Determine the [x, y] coordinate at the center of the cell enclosing the given text.  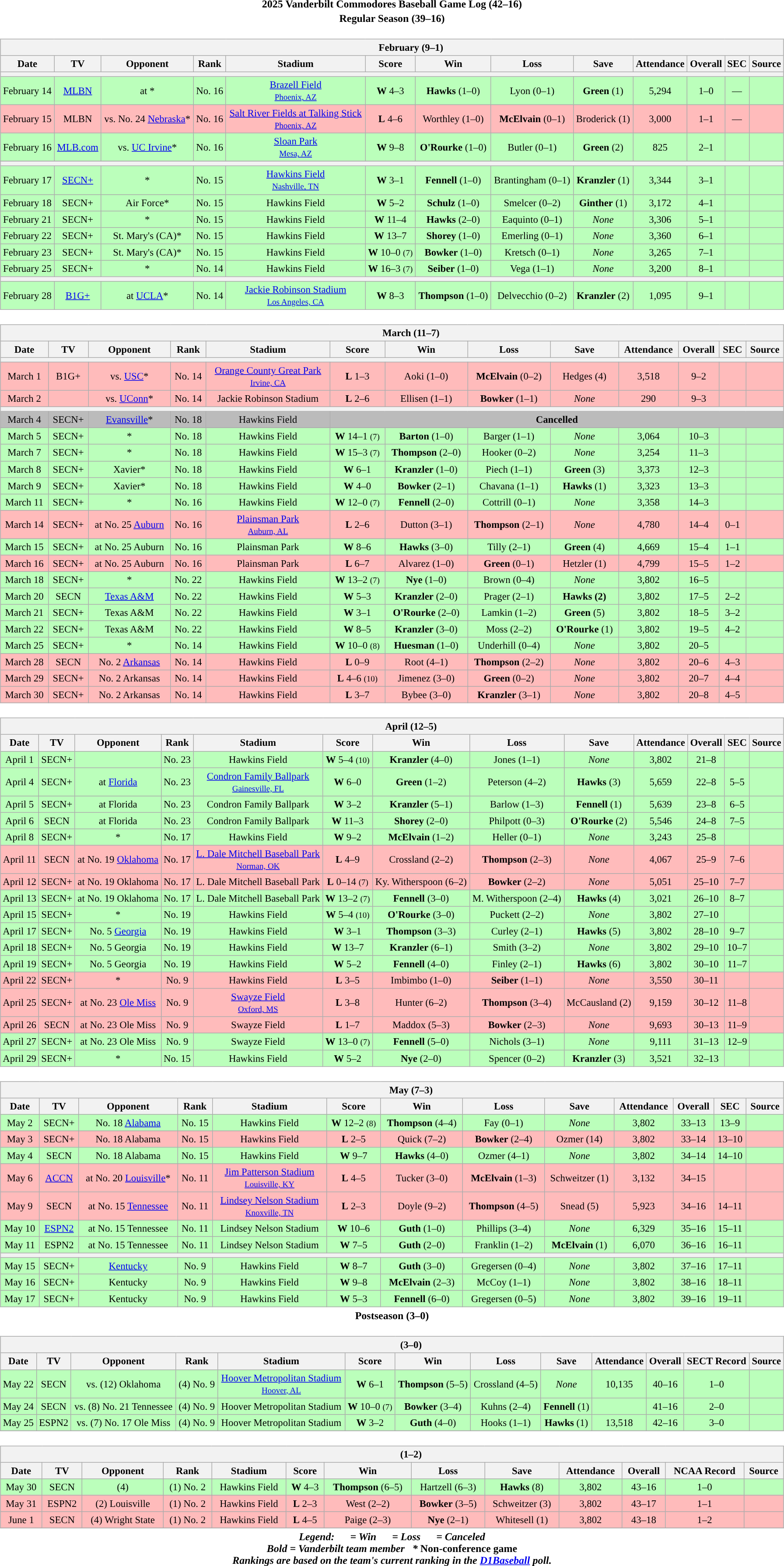
18–5 [699, 613]
7–5 [737, 821]
Curley (2–1) [517, 931]
March 22 [24, 629]
W 6–0 [348, 782]
McElvain (1) [579, 1245]
April 26 [20, 1025]
2–0 [717, 1406]
Guth (2–0) [422, 1245]
W 16–3 (7) [390, 268]
Bybee (3–0) [426, 695]
W 11–3 [348, 821]
9–7 [737, 931]
Hawks (8) [522, 1487]
May 17 [20, 1299]
Hawks (4) [599, 898]
5,051 [661, 882]
April 17 [20, 931]
3,265 [660, 252]
14–3 [699, 502]
Maddox (5–3) [421, 1025]
April 22 [20, 980]
May 15 [20, 1266]
W 10–6 [353, 1229]
February 22 [28, 235]
20–7 [699, 678]
May 25 [18, 1422]
Kranzler (3–1) [509, 695]
Imbimbo (1–0) [421, 980]
March 4 [24, 420]
West (2–2) [367, 1503]
Barger (1–1) [509, 436]
7–6 [737, 860]
3,306 [660, 219]
W 4–0 [357, 486]
Aoki (1–0) [426, 376]
Hunter (6–2) [421, 1003]
38–16 [694, 1282]
Guth (3–0) [422, 1266]
8–1 [706, 268]
290 [648, 399]
W 13–0 (7) [348, 1042]
May 16 [20, 1282]
May 9 [20, 1206]
March 5 [24, 436]
Bowker (2–4) [504, 1139]
30–11 [706, 980]
3,373 [648, 469]
2–2 [732, 596]
O'Rourke (3–0) [421, 915]
4–2 [732, 629]
Dutton (3–1) [426, 524]
14–4 [699, 524]
Evansville* [129, 420]
vs. (12) Oklahoma [123, 1384]
March 2 [24, 399]
Kranzler (1) [603, 180]
11–9 [737, 1025]
3,323 [648, 486]
Nichols (3–1) [517, 1042]
March 1 [24, 376]
9,159 [661, 1003]
Bowker (2–3) [517, 1025]
(1–2) [392, 1454]
Kranzler (2–0) [426, 596]
March 21 [24, 613]
9–3 [699, 399]
825 [660, 147]
Root (4–1) [426, 662]
NCAA Record [704, 1471]
April 5 [20, 804]
March (11–7) [392, 333]
Barlow (1–3) [517, 804]
Smith (3–2) [517, 948]
Air Force* [147, 203]
3,344 [660, 180]
Nye (2–0) [421, 1058]
May 30 [21, 1487]
3,518 [648, 376]
May 3 [20, 1139]
McElvain (0–2) [509, 376]
Philpott (0–3) [517, 821]
20–5 [699, 646]
vs. UC Irvine* [147, 147]
Lindsey Nelson StadiumKnoxville, TN [269, 1206]
22–8 [706, 782]
Seiber (1–0) [453, 268]
14–10 [730, 1155]
March 30 [24, 695]
February 17 [28, 180]
May 2 [20, 1123]
3,064 [648, 436]
16–11 [730, 1245]
February 18 [28, 203]
April 6 [20, 821]
May 11 [20, 1245]
L 4–6 (10) [357, 678]
3,521 [661, 1058]
4,669 [648, 547]
36–16 [694, 1245]
W 8–5 [357, 629]
Hartzell (6–3) [448, 1487]
L 1–3 [357, 376]
10,135 [619, 1384]
March 7 [24, 453]
L 0–14 (7) [348, 882]
Hooker (0–2) [509, 453]
Hawks (6) [599, 964]
vs. UConn* [129, 399]
5–1 [706, 219]
April 13 [20, 898]
5,546 [661, 821]
19–11 [730, 1299]
11–8 [737, 1003]
Delvecchio (0–2) [532, 296]
Green (0–1) [509, 563]
Heller (0–1) [517, 837]
March 11 [24, 502]
May 6 [20, 1178]
May 10 [20, 1229]
Ky. Witherspoon (6–2) [421, 882]
Thompson (2–3) [517, 860]
Kranzler (2) [603, 296]
Thompson (5–5) [433, 1384]
Bowker (2–1) [426, 486]
Piech (1–1) [509, 469]
Brantingham (0–1) [532, 180]
40–16 [665, 1384]
Ozmer (4–1) [504, 1155]
17–11 [730, 1266]
28–10 [706, 931]
25–9 [706, 860]
Thompson (4–4) [422, 1123]
43–18 [644, 1520]
26–10 [706, 898]
3,000 [660, 119]
W 8–6 [357, 547]
Fennell (1–0) [453, 180]
Bowker (3–5) [448, 1503]
McElvain (1–2) [421, 837]
Underhill (0–4) [509, 646]
March 9 [24, 486]
13–9 [730, 1123]
Fay (0–1) [504, 1123]
Green (0–2) [509, 678]
Tucker (3–0) [422, 1178]
(4) [123, 1487]
3,243 [661, 837]
41–16 [665, 1406]
Green (2) [603, 147]
11–3 [699, 453]
February 25 [28, 268]
30–10 [706, 964]
Hooks (1–1) [506, 1422]
L 4–9 [348, 860]
Salt River Fields at Talking Stick Phoenix, AZ [296, 119]
Schweitzer (1) [579, 1178]
4–1 [706, 203]
W 9–7 [353, 1155]
March 20 [24, 596]
Snead (5) [579, 1206]
L 3–5 [348, 980]
18–11 [730, 1282]
March 15 [24, 547]
W 12–2 (8) [353, 1123]
March 29 [24, 678]
3–2 [732, 613]
April 15 [20, 915]
Brown (0–4) [509, 580]
15–4 [699, 547]
Gregersen (0–5) [504, 1299]
Fennell (3–0) [421, 898]
W 9–2 [348, 837]
April 18 [20, 948]
Green (5) [584, 613]
Thompson (4–5) [504, 1206]
25–8 [706, 837]
Hawks (2) [584, 596]
vs. (7) No. 17 Ole Miss [123, 1422]
20–8 [699, 695]
L 3–8 [348, 1003]
February 14 [28, 91]
31–13 [706, 1042]
Jackie Robinson Stadium [268, 399]
5–5 [737, 782]
Shorey (2–0) [421, 821]
at UCLA* [147, 296]
at No. 20 Louisville* [128, 1178]
43–17 [644, 1503]
Schulz (1–0) [453, 203]
Swayze FieldOxford, MS [258, 1003]
10–7 [737, 948]
W 11–4 [390, 219]
vs. (8) No. 21 Tennessee [123, 1406]
13–10 [730, 1139]
April (12–5) [392, 727]
Eaquinto (0–1) [532, 219]
Brazell FieldPhoenix, AZ [296, 91]
Green (1) [603, 91]
34–15 [694, 1178]
Thompson (6–5) [367, 1487]
Hawks (2–0) [453, 219]
February 23 [28, 252]
MLB.com [78, 147]
12–3 [699, 469]
Condron Family BallparkGainesville, FL [258, 782]
4–3 [732, 662]
29–10 [706, 948]
April 4 [20, 782]
32–13 [706, 1058]
L 0–9 [357, 662]
15–11 [730, 1229]
Lyon (0–1) [532, 91]
Fennell (4–0) [421, 964]
13,518 [619, 1422]
O'Rourke (1) [584, 629]
Green (1–2) [421, 782]
34–16 [694, 1206]
Hawkins FieldNashville, TN [296, 180]
May 4 [20, 1155]
9–2 [699, 376]
Hawks (4–0) [422, 1155]
Green (3) [584, 469]
25–10 [706, 882]
Cancelled [556, 420]
(3–0) [392, 1345]
30–13 [706, 1025]
SECT Record [717, 1361]
Orange County Great ParkIrvine, CA [268, 376]
Fennell (6–0) [422, 1299]
March 8 [24, 469]
Hoover Metropolitan StadiumHoover, AL [281, 1384]
Phillips (3–4) [504, 1229]
McCoy (1–1) [504, 1282]
(4) Wright State [123, 1520]
ACCN [59, 1178]
Kranzler (3) [599, 1058]
L 1–7 [348, 1025]
April 12 [20, 882]
April 25 [20, 1003]
Peterson (4–2) [517, 782]
0–1 [732, 524]
9,693 [661, 1025]
23–8 [706, 804]
April 27 [20, 1042]
6–5 [737, 804]
Ozmer (14) [579, 1139]
4,799 [648, 563]
3–0 [717, 1422]
W 7–5 [353, 1245]
Chavana (1–1) [509, 486]
February 21 [28, 219]
Broderick (1) [603, 119]
8–7 [737, 898]
O'Rourke (2–0) [426, 613]
Bowker (1–1) [509, 399]
Lamkin (1–2) [509, 613]
W 8–3 [390, 296]
2–1 [706, 147]
3,358 [648, 502]
3,254 [648, 453]
February 28 [28, 296]
34–14 [694, 1155]
Sloan ParkMesa, AZ [296, 147]
L 4–6 [390, 119]
March 14 [24, 524]
Guth (4–0) [433, 1422]
Hawks (3–0) [426, 547]
March 28 [24, 662]
20–6 [699, 662]
O'Rourke (2) [599, 821]
Prager (2–1) [509, 596]
9,111 [661, 1042]
April 11 [20, 860]
Guth (1–0) [422, 1229]
4,780 [648, 524]
Tilly (2–1) [509, 547]
Kranzler (5–1) [421, 804]
Emerling (0–1) [532, 235]
at * [147, 91]
vs. USC* [129, 376]
Kranzler (1–0) [426, 469]
33–13 [694, 1123]
Kuhns (2–4) [506, 1406]
19–5 [699, 629]
11–7 [737, 964]
Hawks (1–0) [453, 91]
Hedges (4) [584, 376]
W 12–0 (7) [357, 502]
Thompson (3–3) [421, 931]
9–1 [706, 296]
February 15 [28, 119]
vs. No. 24 Nebraska* [147, 119]
Thompson (1–0) [453, 296]
Quick (7–2) [422, 1139]
L 3–7 [357, 695]
Franklin (1–2) [504, 1245]
Whitesell (1) [522, 1520]
Jones (1–1) [517, 759]
O'Rourke (1–0) [453, 147]
Finley (2–1) [517, 964]
Smelcer (0–2) [532, 203]
1,095 [660, 296]
L 6–7 [357, 563]
3,132 [644, 1178]
McElvain (2–3) [422, 1282]
L. Dale Mitchell Baseball ParkNorman, OK [258, 860]
16–5 [699, 580]
May 31 [21, 1503]
6,070 [644, 1245]
Butler (0–1) [532, 147]
Paige (2–3) [367, 1520]
Thompson (2–0) [426, 453]
Vega (1–1) [532, 268]
Moss (2–2) [509, 629]
Shorey (1–0) [453, 235]
Bowker (3–4) [433, 1406]
Thompson (2–1) [509, 524]
4–4 [732, 678]
Jimenez (3–0) [426, 678]
3,550 [661, 980]
Crossland (2–2) [421, 860]
43–16 [644, 1487]
March 16 [24, 563]
March 25 [24, 646]
April 29 [20, 1058]
Doyle (9–2) [422, 1206]
Gregersen (0–4) [504, 1266]
5,923 [644, 1206]
Seiber (1–1) [517, 980]
3,360 [660, 235]
February (9–1) [392, 47]
May (7–3) [392, 1090]
42–16 [665, 1422]
15–5 [699, 563]
3–1 [706, 180]
3,200 [660, 268]
McElvain (0–1) [532, 119]
McElvain (1–3) [504, 1178]
Fennell (2–0) [426, 502]
30–12 [706, 1003]
4–5 [732, 695]
7–1 [706, 252]
McCausland (2) [599, 1003]
6–1 [706, 235]
Bowker (2–2) [517, 882]
Barton (1–0) [426, 436]
Huesman (1–0) [426, 646]
Nye (1–0) [426, 580]
April 8 [20, 837]
Alvarez (1–0) [426, 563]
Hawks (5) [599, 931]
L 2–5 [353, 1139]
Hetzler (1) [584, 563]
13–3 [699, 486]
Kranzler (3–0) [426, 629]
Schweitzer (3) [522, 1503]
Kretsch (0–1) [532, 252]
Hawks (3) [599, 782]
33–14 [694, 1139]
June 1 [21, 1520]
4,067 [661, 860]
Ginther (1) [603, 203]
5,639 [661, 804]
Green (4) [584, 547]
Kranzler (6–1) [421, 948]
M. Witherspoon (2–4) [517, 898]
21–8 [706, 759]
27–10 [706, 915]
Puckett (2–2) [517, 915]
Nye (2–1) [448, 1520]
Jackie Robinson StadiumLos Angeles, CA [296, 296]
Spencer (0–2) [517, 1058]
17–5 [699, 596]
Thompson (2–2) [509, 662]
Crossland (4–5) [506, 1384]
(2) Louisville [123, 1503]
37–16 [694, 1266]
W 15–3 (7) [357, 453]
Plainsman ParkAuburn, AL [268, 524]
39–16 [694, 1299]
May 22 [18, 1384]
35–16 [694, 1229]
W 10–0 (8) [357, 646]
14–11 [730, 1206]
3,021 [661, 898]
W 14–1 (7) [357, 436]
May 24 [18, 1406]
Fennell (5–0) [421, 1042]
3,172 [660, 203]
Kranzler (4–0) [421, 759]
24–8 [706, 821]
Thompson (3–4) [517, 1003]
Worthley (1–0) [453, 119]
W 8–7 [353, 1266]
April 1 [20, 759]
5,294 [660, 91]
Ellisen (1–1) [426, 399]
12–9 [737, 1042]
10–3 [699, 436]
Jim Patterson StadiumLouisville, KY [269, 1178]
Bowker (1–0) [453, 252]
April 19 [20, 964]
March 18 [24, 580]
6,329 [644, 1229]
February 16 [28, 147]
5,659 [661, 782]
Cottrill (0–1) [509, 502]
7–7 [737, 882]
